Scan for the cell matching the given text and deliver its [X, Y] coordinate at center. 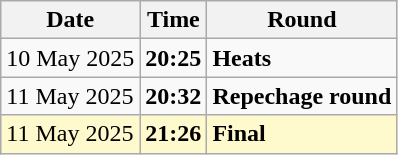
21:26 [174, 134]
Round [302, 20]
Date [70, 20]
Final [302, 134]
20:25 [174, 58]
Repechage round [302, 96]
Heats [302, 58]
Time [174, 20]
10 May 2025 [70, 58]
20:32 [174, 96]
